Identify which cell holds the provided text, then report its [X, Y] central coordinate. 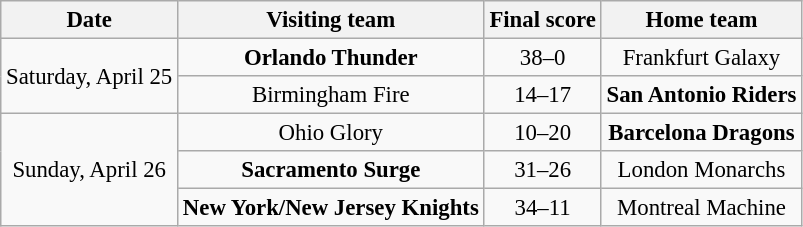
San Antonio Riders [702, 95]
Visiting team [332, 20]
Saturday, April 25 [90, 76]
38–0 [542, 58]
Frankfurt Galaxy [702, 58]
Orlando Thunder [332, 58]
New York/New Jersey Knights [332, 208]
Final score [542, 20]
Date [90, 20]
London Monarchs [702, 170]
34–11 [542, 208]
Birmingham Fire [332, 95]
Montreal Machine [702, 208]
Sunday, April 26 [90, 170]
31–26 [542, 170]
10–20 [542, 133]
14–17 [542, 95]
Sacramento Surge [332, 170]
Home team [702, 20]
Barcelona Dragons [702, 133]
Ohio Glory [332, 133]
